Capture the cell that displays the provided text and extract its [X, Y] central coordinate. 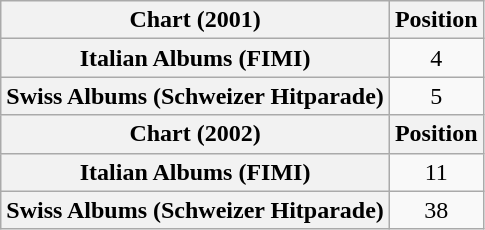
4 [436, 58]
38 [436, 210]
5 [436, 96]
Chart (2001) [196, 20]
11 [436, 172]
Chart (2002) [196, 134]
